Return the [X, Y] coordinate for the center point of the cell that contains the specified text.  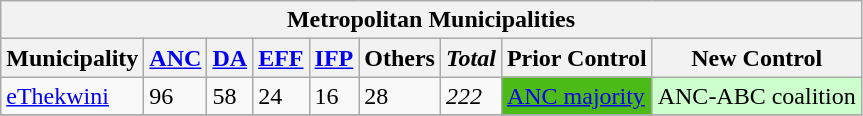
Municipality [72, 58]
58 [230, 96]
ANC [176, 58]
eThekwini [72, 96]
96 [176, 96]
Others [400, 58]
16 [334, 96]
ANC majority [576, 96]
Metropolitan Municipalities [431, 20]
24 [281, 96]
ANC-ABC coalition [756, 96]
New Control [756, 58]
222 [470, 96]
Prior Control [576, 58]
DA [230, 58]
28 [400, 96]
IFP [334, 58]
Total [470, 58]
EFF [281, 58]
